Determine the [X, Y] coordinate at the center of the cell enclosing the given text.  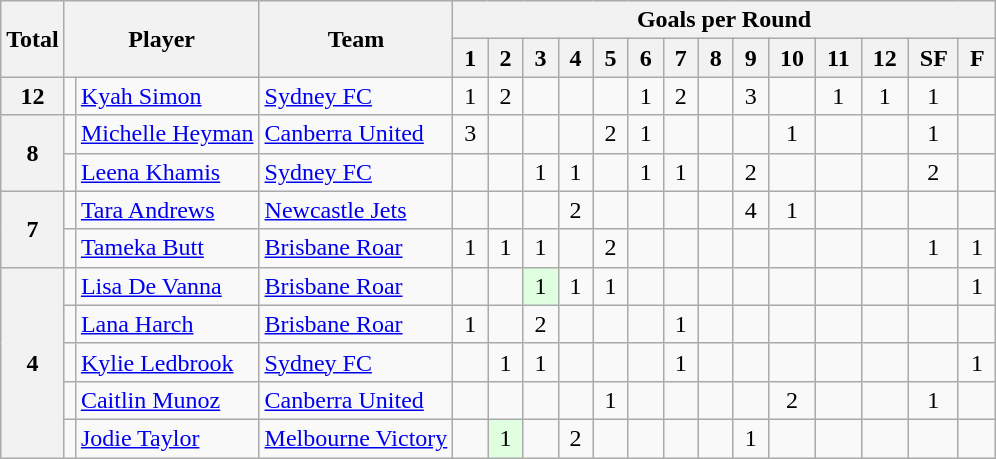
Leena Khamis [167, 172]
Jodie Taylor [167, 438]
Total [33, 39]
Kyah Simon [167, 96]
Tameka Butt [167, 248]
F [976, 58]
Lisa De Vanna [167, 286]
Goals per Round [724, 20]
6 [646, 58]
Player [162, 39]
11 [838, 58]
10 [792, 58]
Caitlin Munoz [167, 400]
Michelle Heyman [167, 134]
SF [933, 58]
Tara Andrews [167, 210]
Team [356, 39]
9 [750, 58]
Newcastle Jets [356, 210]
Kylie Ledbrook [167, 362]
5 [610, 58]
Melbourne Victory [356, 438]
Lana Harch [167, 324]
